Output the [X, Y] coordinate of the center of the cell containing the given text.  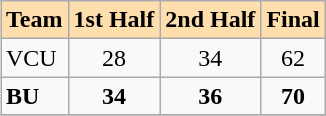
Final [293, 20]
VCU [34, 58]
28 [114, 58]
62 [293, 58]
70 [293, 96]
2nd Half [210, 20]
1st Half [114, 20]
BU [34, 96]
Team [34, 20]
36 [210, 96]
